Output the (X, Y) coordinate of the center of the cell containing the given text.  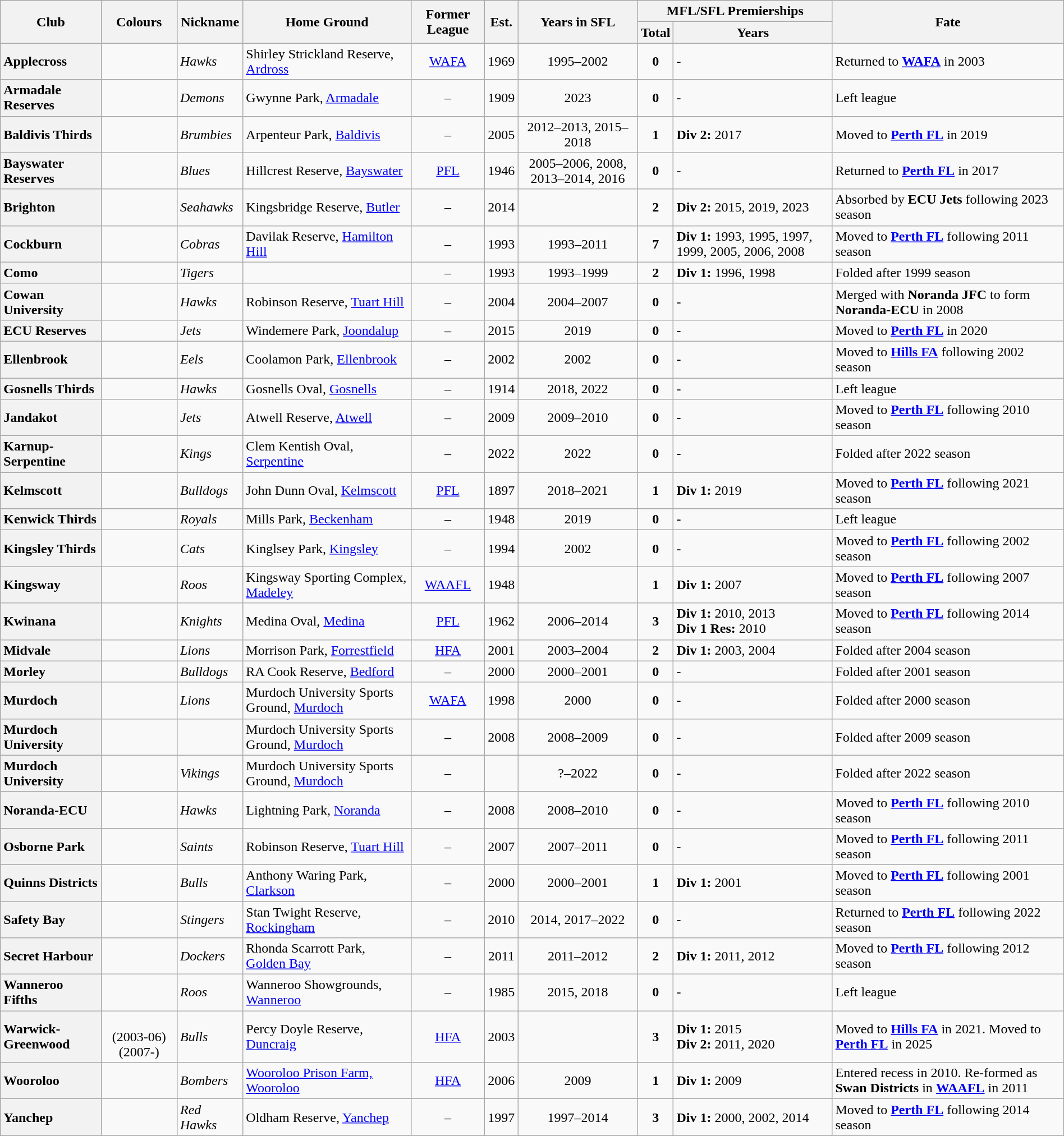
John Dunn Oval, Kelmscott (327, 490)
7 (655, 243)
2011–2012 (578, 956)
Cockburn (51, 243)
Moved to Perth FL following 2001 season (948, 883)
Wooroloo (51, 1080)
Rhonda Scarrott Park, Golden Bay (327, 956)
Div 1: 2019 (753, 490)
Moved to Perth FL in 2020 (948, 330)
Mills Park, Beckenham (327, 519)
Morrison Park, Forrestfield (327, 650)
Noranda-ECU (51, 810)
Div 1: 2011, 2012 (753, 956)
Karnup-Serpentine (51, 454)
Medina Oval, Medina (327, 622)
Coolamon Park, Ellenbrook (327, 359)
Eels (210, 359)
Blues (210, 171)
WAAFL (448, 585)
1946 (502, 171)
Div 1: 2003, 2004 (753, 650)
Folded after 2000 season (948, 700)
Returned to WAFA in 2003 (948, 62)
2018–2021 (578, 490)
Murdoch (51, 700)
(2003-06)(2007-) (139, 1037)
Clem Kentish Oval, Serpentine (327, 454)
Cats (210, 549)
?–2022 (578, 773)
Arpenteur Park, Baldivis (327, 135)
Armadale Reserves (51, 98)
2014 (502, 208)
Lightning Park, Noranda (327, 810)
Merged with Noranda JFC to form Noranda-ECU in 2008 (948, 302)
Red Hawks (210, 1117)
Kenwick Thirds (51, 519)
Baldivis Thirds (51, 135)
2005–2006, 2008, 2013–2014, 2016 (578, 171)
Years (753, 33)
2003 (502, 1037)
Safety Bay (51, 919)
Percy Doyle Reserve, Duncraig (327, 1037)
Secret Harbour (51, 956)
Folded after 2004 season (948, 650)
Moved to Hills FA in 2021. Moved to Perth FL in 2025 (948, 1037)
Windemere Park, Joondalup (327, 330)
2004–2007 (578, 302)
Total (655, 33)
1985 (502, 993)
Moved to Perth FL following 2021 season (948, 490)
2015, 2018 (578, 993)
Midvale (51, 650)
Colours (139, 22)
Div 1: 2000, 2002, 2014 (753, 1117)
Former League (448, 22)
2003–2004 (578, 650)
Warwick-Greenwood (51, 1037)
1969 (502, 62)
Div 1: 1996, 1998 (753, 273)
Div 1: 1993, 1995, 1997, 1999, 2005, 2006, 2008 (753, 243)
Returned to Perth FL following 2022 season (948, 919)
Folded after 2001 season (948, 672)
Yanchep (51, 1117)
1997–2014 (578, 1117)
Como (51, 273)
Entered recess in 2010. Re-formed as Swan Districts in WAAFL in 2011 (948, 1080)
Tigers (210, 273)
Folded after 1999 season (948, 273)
Stingers (210, 919)
2006 (502, 1080)
Returned to Perth FL in 2017 (948, 171)
1962 (502, 622)
Kingsbridge Reserve, Butler (327, 208)
RA Cook Reserve, Bedford (327, 672)
1993–2011 (578, 243)
Absorbed by ECU Jets following 2023 season (948, 208)
Moved to Hills FA following 2002 season (948, 359)
Kinglsey Park, Kingsley (327, 549)
2010 (502, 919)
Anthony Waring Park, Clarkson (327, 883)
Kingsley Thirds (51, 549)
Bayswater Reserves (51, 171)
2012–2013, 2015–2018 (578, 135)
Kelmscott (51, 490)
Club (51, 22)
2008–2010 (578, 810)
Brighton (51, 208)
Div 1: 2001 (753, 883)
Cobras (210, 243)
Demons (210, 98)
1994 (502, 549)
Moved to Perth FL following 2002 season (948, 549)
Moved to Perth FL following 2007 season (948, 585)
Kingsway Sporting Complex, Madeley (327, 585)
Shirley Strickland Reserve, Ardross (327, 62)
Brumbies (210, 135)
Est. (502, 22)
1993–1999 (578, 273)
Gosnells Thirds (51, 389)
Gosnells Oval, Gosnells (327, 389)
2008–2009 (578, 737)
2015 (502, 330)
Oldham Reserve, Yanchep (327, 1117)
Morley (51, 672)
Saints (210, 846)
Gwynne Park, Armadale (327, 98)
MFL/SFL Premierships (735, 11)
2018, 2022 (578, 389)
Bombers (210, 1080)
Jandakot (51, 417)
2011 (502, 956)
Folded after 2009 season (948, 737)
Kwinana (51, 622)
1998 (502, 700)
2007 (502, 846)
Wanneroo Fifths (51, 993)
2007–2011 (578, 846)
1897 (502, 490)
Applecross (51, 62)
Moved to Perth FL in 2019 (948, 135)
Hillcrest Reserve, Bayswater (327, 171)
Kings (210, 454)
Seahawks (210, 208)
Div 2: 2015, 2019, 2023 (753, 208)
Nickname (210, 22)
1914 (502, 389)
Royals (210, 519)
Quinns Districts (51, 883)
1909 (502, 98)
Osborne Park (51, 846)
Div 2: 2017 (753, 135)
2005 (502, 135)
Davilak Reserve, Hamilton Hill (327, 243)
Cowan University (51, 302)
Wanneroo Showgrounds, Wanneroo (327, 993)
Div 1: 2010, 2013Div 1 Res: 2010 (753, 622)
1995–2002 (578, 62)
Home Ground (327, 22)
2001 (502, 650)
Knights (210, 622)
2006–2014 (578, 622)
Vikings (210, 773)
Wooroloo Prison Farm, Wooroloo (327, 1080)
Div 1: 2009 (753, 1080)
Atwell Reserve, Atwell (327, 417)
Moved to Perth FL following 2012 season (948, 956)
ECU Reserves (51, 330)
Fate (948, 22)
1997 (502, 1117)
Years in SFL (578, 22)
2009–2010 (578, 417)
Div 1: 2015Div 2: 2011, 2020 (753, 1037)
Stan Twight Reserve, Rockingham (327, 919)
Dockers (210, 956)
2014, 2017–2022 (578, 919)
2023 (578, 98)
Kingsway (51, 585)
Div 1: 2007 (753, 585)
Ellenbrook (51, 359)
2004 (502, 302)
